Detect which cell encompasses the target text, then output its [x, y] center coordinate. 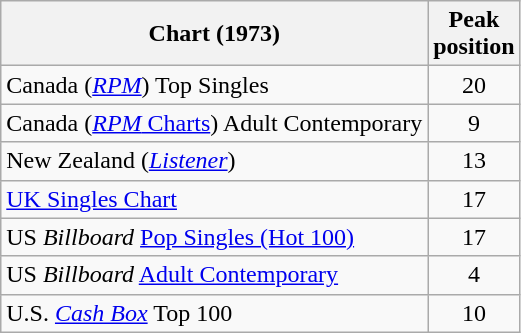
Peakposition [474, 34]
Canada (RPM) Top Singles [214, 85]
U.S. Cash Box Top 100 [214, 313]
9 [474, 123]
20 [474, 85]
4 [474, 275]
Canada (RPM Charts) Adult Contemporary [214, 123]
Chart (1973) [214, 34]
US Billboard Adult Contemporary [214, 275]
13 [474, 161]
UK Singles Chart [214, 199]
New Zealand (Listener) [214, 161]
US Billboard Pop Singles (Hot 100) [214, 237]
10 [474, 313]
